Find where the given text appears and provide that cell's center as [X, Y] coordinate. 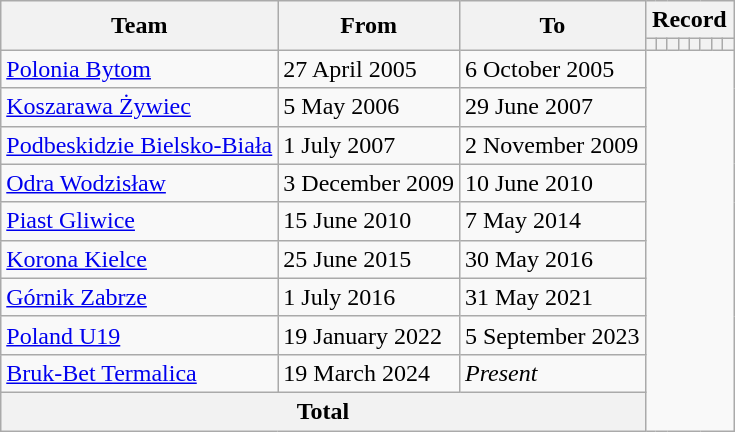
30 May 2016 [552, 259]
7 May 2014 [552, 221]
Total [323, 411]
Odra Wodzisław [140, 183]
Piast Gliwice [140, 221]
Podbeskidzie Bielsko-Biała [140, 145]
Present [552, 373]
6 October 2005 [552, 69]
2 November 2009 [552, 145]
Record [689, 20]
5 May 2006 [369, 107]
19 January 2022 [369, 335]
Bruk-Bet Termalica [140, 373]
5 September 2023 [552, 335]
Koszarawa Żywiec [140, 107]
19 March 2024 [369, 373]
Polonia Bytom [140, 69]
Team [140, 26]
25 June 2015 [369, 259]
15 June 2010 [369, 221]
To [552, 26]
1 July 2007 [369, 145]
31 May 2021 [552, 297]
Górnik Zabrze [140, 297]
Poland U19 [140, 335]
27 April 2005 [369, 69]
1 July 2016 [369, 297]
From [369, 26]
3 December 2009 [369, 183]
10 June 2010 [552, 183]
29 June 2007 [552, 107]
Korona Kielce [140, 259]
